Output the [X, Y] coordinate of the center of the cell containing the given text.  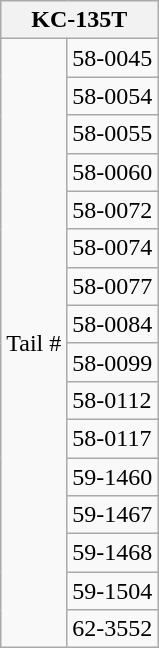
58-0112 [112, 400]
59-1468 [112, 553]
58-0117 [112, 438]
58-0074 [112, 248]
58-0077 [112, 286]
KC-135T [80, 20]
Tail # [34, 344]
58-0060 [112, 172]
58-0099 [112, 362]
62-3552 [112, 629]
58-0072 [112, 210]
59-1467 [112, 515]
58-0055 [112, 134]
58-0054 [112, 96]
59-1460 [112, 477]
58-0084 [112, 324]
58-0045 [112, 58]
59-1504 [112, 591]
